Search for the cell housing the specified text and yield its (X, Y) center coordinate. 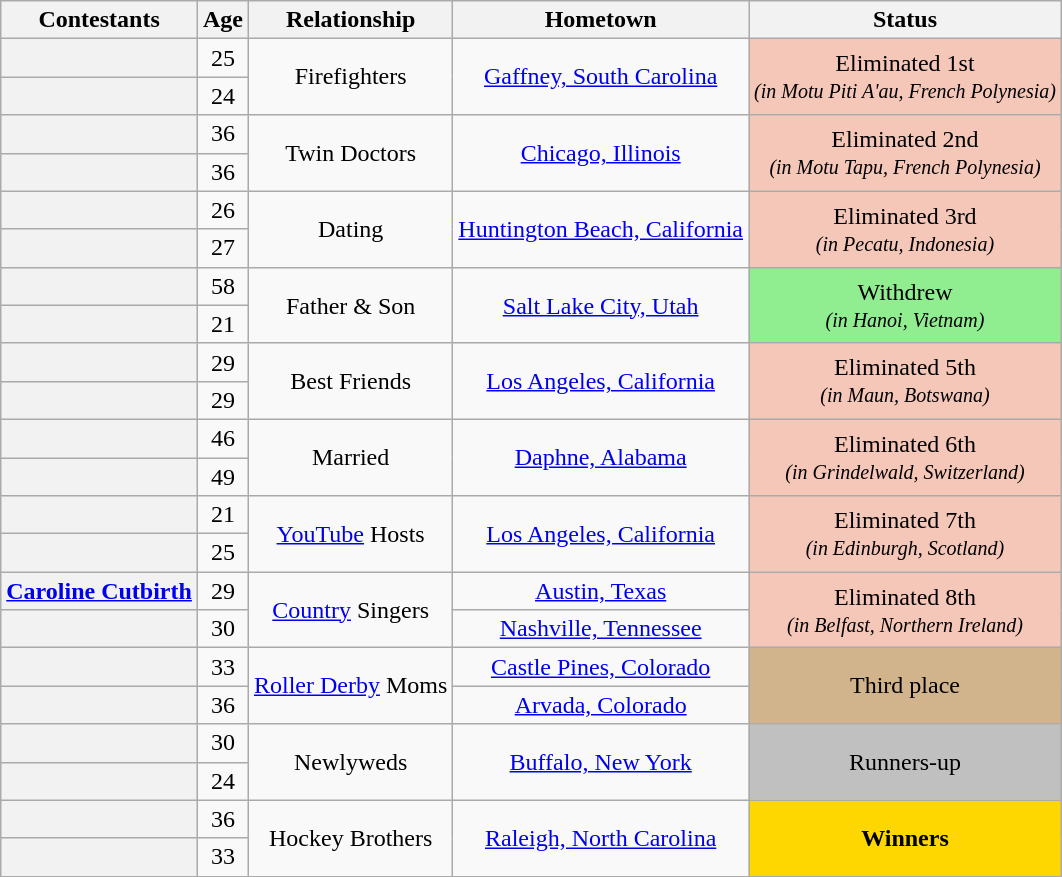
Country Singers (350, 610)
Father & Son (350, 305)
Relationship (350, 20)
Married (350, 457)
Eliminated 6th(in Grindelwald, Switzerland) (904, 457)
Best Friends (350, 381)
Raleigh, North Carolina (601, 838)
Huntington Beach, California (601, 229)
Arvada, Colorado (601, 705)
Caroline Cutbirth (100, 591)
Status (904, 20)
Newlyweds (350, 762)
Eliminated 7th(in Edinburgh, Scotland) (904, 534)
Hometown (601, 20)
Gaffney, South Carolina (601, 77)
Austin, Texas (601, 591)
Dating (350, 229)
58 (222, 286)
YouTube Hosts (350, 534)
Salt Lake City, Utah (601, 305)
Age (222, 20)
Nashville, Tennessee (601, 629)
27 (222, 248)
Eliminated 3rd(in Pecatu, Indonesia) (904, 229)
Withdrew(in Hanoi, Vietnam) (904, 305)
Roller Derby Moms (350, 686)
46 (222, 438)
Eliminated 1st(in Motu Piti A'au, French Polynesia) (904, 77)
49 (222, 477)
Eliminated 8th(in Belfast, Northern Ireland) (904, 610)
Third place (904, 686)
Winners (904, 838)
Eliminated 2nd(in Motu Tapu, French Polynesia) (904, 153)
Chicago, Illinois (601, 153)
Hockey Brothers (350, 838)
Buffalo, New York (601, 762)
Eliminated 5th(in Maun, Botswana) (904, 381)
Contestants (100, 20)
Daphne, Alabama (601, 457)
26 (222, 210)
Twin Doctors (350, 153)
Castle Pines, Colorado (601, 667)
Runners-up (904, 762)
Firefighters (350, 77)
